Scan for the cell matching the given text and deliver its [x, y] coordinate at center. 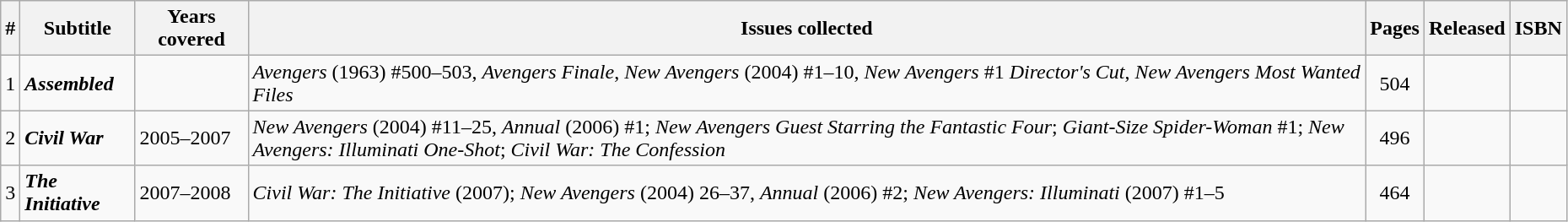
496 [1395, 138]
Issues collected [806, 29]
2007–2008 [191, 192]
Subtitle [78, 29]
# [10, 29]
3 [10, 192]
1 [10, 83]
504 [1395, 83]
The Initiative [78, 192]
ISBN [1538, 29]
Released [1467, 29]
Civil War [78, 138]
2 [10, 138]
Assembled [78, 83]
Pages [1395, 29]
Avengers (1963) #500–503, Avengers Finale, New Avengers (2004) #1–10, New Avengers #1 Director's Cut, New Avengers Most Wanted Files [806, 83]
Civil War: The Initiative (2007); New Avengers (2004) 26–37, Annual (2006) #2; New Avengers: Illuminati (2007) #1–5 [806, 192]
464 [1395, 192]
Years covered [191, 29]
2005–2007 [191, 138]
